Extract the [x, y] coordinate from the center of the cell holding the provided text.  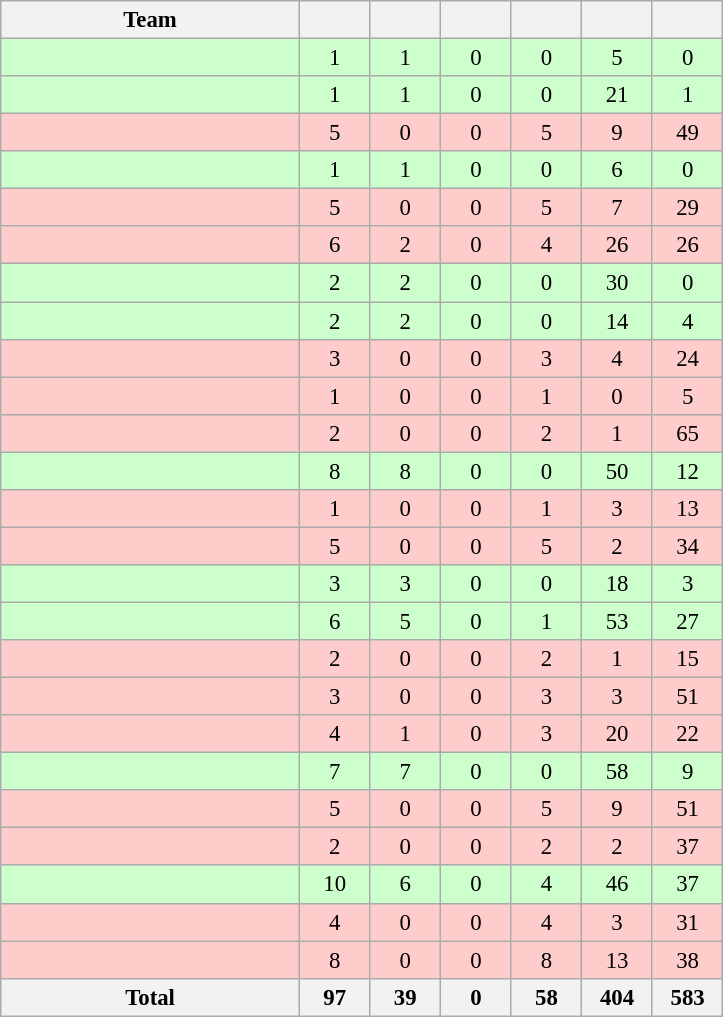
583 [688, 997]
50 [618, 471]
34 [688, 546]
31 [688, 922]
10 [334, 885]
15 [688, 659]
49 [688, 133]
65 [688, 433]
29 [688, 208]
30 [618, 283]
21 [618, 95]
Team [150, 20]
18 [618, 584]
27 [688, 621]
Total [150, 997]
20 [618, 734]
53 [618, 621]
97 [334, 997]
38 [688, 960]
24 [688, 358]
14 [618, 321]
22 [688, 734]
12 [688, 471]
404 [618, 997]
39 [406, 997]
46 [618, 885]
